Scan for the cell matching the given text and deliver its [X, Y] coordinate at center. 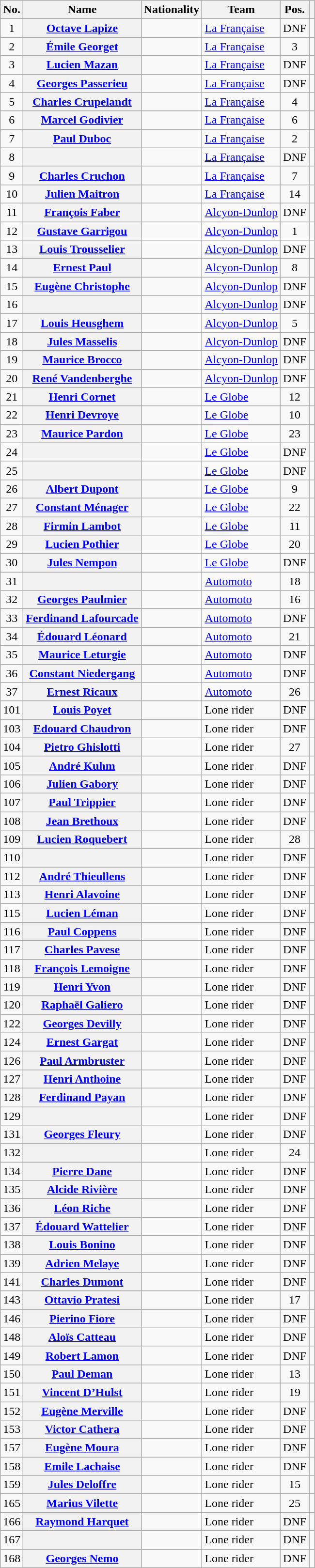
Georges Paulmier [82, 600]
Ottavio Pratesi [82, 1300]
143 [12, 1300]
Edouard Chaudron [82, 729]
Octave Lapize [82, 28]
Ferdinand Payan [82, 1097]
166 [12, 1521]
Jules Deloffre [82, 1485]
117 [12, 950]
Ernest Paul [82, 268]
29 [12, 544]
37 [12, 692]
Paul Deman [82, 1374]
138 [12, 1245]
119 [12, 987]
136 [12, 1208]
107 [12, 802]
Pierre Dane [82, 1171]
Henri Devroye [82, 415]
Pos. [295, 10]
Lucien Léman [82, 913]
Pietro Ghislotti [82, 747]
101 [12, 710]
Julien Maitron [82, 194]
Louis Bonino [82, 1245]
151 [12, 1392]
35 [12, 655]
110 [12, 858]
Georges Fleury [82, 1134]
106 [12, 784]
Maurice Brocco [82, 360]
Charles Pavese [82, 950]
34 [12, 637]
François Lemoigne [82, 968]
Charles Dumont [82, 1282]
Marius Vilette [82, 1503]
122 [12, 1024]
129 [12, 1116]
36 [12, 673]
No. [12, 10]
Paul Armbruster [82, 1060]
Louis Trousselier [82, 249]
Nationality [172, 10]
Name [82, 10]
Firmin Lambot [82, 526]
Jules Masselis [82, 342]
André Kuhm [82, 765]
René Vandenberghe [82, 378]
137 [12, 1226]
Maurice Pardon [82, 434]
150 [12, 1374]
Paul Coppens [82, 931]
139 [12, 1263]
105 [12, 765]
131 [12, 1134]
Lucien Mazan [82, 65]
Ernest Gargat [82, 1042]
126 [12, 1060]
Jean Brethoux [82, 821]
Paul Duboc [82, 139]
Édouard Léonard [82, 637]
109 [12, 839]
Henri Cornet [82, 397]
30 [12, 563]
33 [12, 618]
167 [12, 1540]
157 [12, 1448]
Robert Lamon [82, 1355]
165 [12, 1503]
Ferdinand Lafourcade [82, 618]
Raphaël Galiero [82, 1005]
Pierino Fiore [82, 1319]
Jules Nempon [82, 563]
Charles Crupelandt [82, 102]
Marcel Godivier [82, 120]
132 [12, 1153]
Henri Yvon [82, 987]
Eugène Moura [82, 1448]
Constant Ménager [82, 507]
Gustave Garrigou [82, 231]
168 [12, 1558]
Édouard Wattelier [82, 1226]
Georges Nemo [82, 1558]
Louis Heusghem [82, 323]
Constant Niedergang [82, 673]
159 [12, 1485]
158 [12, 1466]
André Thieullens [82, 876]
127 [12, 1079]
Louis Poyet [82, 710]
149 [12, 1355]
141 [12, 1282]
112 [12, 876]
128 [12, 1097]
Eugène Merville [82, 1411]
Vincent D’Hulst [82, 1392]
32 [12, 600]
Team [241, 10]
Albert Dupont [82, 489]
152 [12, 1411]
Lucien Pothier [82, 544]
Victor Cathera [82, 1429]
124 [12, 1042]
120 [12, 1005]
Léon Riche [82, 1208]
108 [12, 821]
Charles Cruchon [82, 175]
Adrien Melaye [82, 1263]
Raymond Harquet [82, 1521]
148 [12, 1337]
Georges Passerieu [82, 83]
31 [12, 581]
118 [12, 968]
153 [12, 1429]
104 [12, 747]
Emile Lachaise [82, 1466]
Alcide Rivière [82, 1190]
115 [12, 913]
146 [12, 1319]
Georges Devilly [82, 1024]
Paul Trippier [82, 802]
Henri Alavoine [82, 895]
Aloïs Catteau [82, 1337]
Maurice Leturgie [82, 655]
Émile Georget [82, 47]
103 [12, 729]
116 [12, 931]
François Faber [82, 212]
Eugène Christophe [82, 286]
113 [12, 895]
Henri Anthoine [82, 1079]
Julien Gabory [82, 784]
135 [12, 1190]
134 [12, 1171]
Ernest Ricaux [82, 692]
Lucien Roquebert [82, 839]
